Pinpoint the cell where the given text exists, returning its [X, Y] midpoint coordinate. 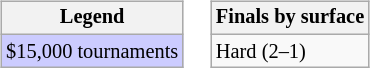
Legend [92, 18]
Hard (2–1) [290, 51]
Finals by surface [290, 18]
$15,000 tournaments [92, 51]
